Capture the cell that displays the provided text and extract its [x, y] central coordinate. 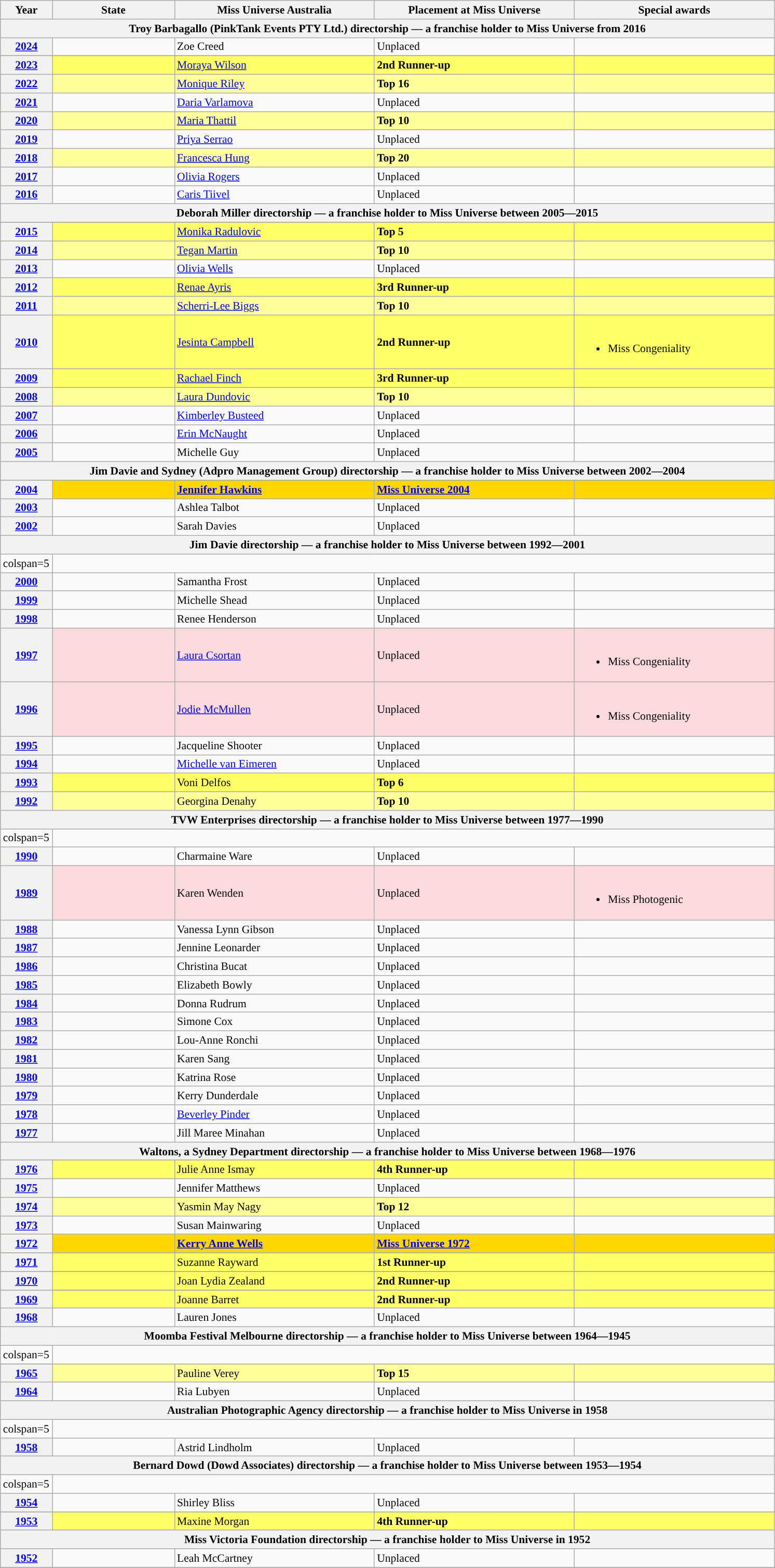
Joanne Barret [274, 1300]
Lauren Jones [274, 1318]
1992 [26, 801]
Deborah Miller directorship — a franchise holder to Miss Universe between 2005―2015 [387, 213]
Renae Ayris [274, 288]
1977 [26, 1133]
1994 [26, 764]
Karen Sang [274, 1059]
2019 [26, 140]
Tegan Martin [274, 250]
Pauline Verey [274, 1373]
2003 [26, 508]
Bernard Dowd (Dowd Associates) directorship — a franchise holder to Miss Universe between 1953―1954 [387, 1466]
Miss Universe Australia [274, 10]
Samantha Frost [274, 582]
Miss Victoria Foundation directorship — a franchise holder to Miss Universe in 1952 [387, 1540]
2005 [26, 453]
Top 15 [474, 1373]
Lou-Anne Ronchi [274, 1040]
2015 [26, 232]
Troy Barbagallo (PinkTank Events PTY Ltd.) directorship — a franchise holder to Miss Universe from 2016 [387, 29]
Jennifer Matthews [274, 1188]
Top 5 [474, 232]
2009 [26, 379]
1979 [26, 1096]
Ashlea Talbot [274, 508]
Australian Photographic Agency directorship — a franchise holder to Miss Universe in 1958 [387, 1410]
2011 [26, 306]
Kerry Anne Wells [274, 1244]
1952 [26, 1558]
Suzanne Rayward [274, 1262]
Monika Radulovic [274, 232]
1958 [26, 1448]
1995 [26, 746]
Jill Maree Minahan [274, 1133]
Ria Lubyen [274, 1392]
1989 [26, 893]
Kimberley Busteed [274, 415]
1953 [26, 1521]
1997 [26, 655]
Laura Csortan [274, 655]
Astrid Lindholm [274, 1448]
Priya Serrao [274, 140]
Rachael Finch [274, 379]
2007 [26, 415]
Waltons, a Sydney Department directorship — a franchise holder to Miss Universe between 1968―1976 [387, 1152]
Susan Mainwaring [274, 1225]
Julie Anne Ismay [274, 1170]
Michelle Shead [274, 601]
Moraya Wilson [274, 65]
1987 [26, 948]
2016 [26, 195]
Miss Photogenic [674, 893]
1986 [26, 966]
TVW Enterprises directorship — a franchise holder to Miss Universe between 1977―1990 [387, 820]
2004 [26, 490]
Daria Varlamova [274, 102]
Special awards [674, 10]
Top 12 [474, 1207]
2008 [26, 397]
1969 [26, 1300]
2006 [26, 434]
Sarah Davies [274, 526]
Michelle van Eimeren [274, 764]
Zoe Creed [274, 47]
Top 16 [474, 84]
2018 [26, 158]
1975 [26, 1188]
1st Runner-up [474, 1262]
Jennifer Hawkins [274, 490]
Jodie McMullen [274, 709]
2012 [26, 288]
1980 [26, 1077]
1968 [26, 1318]
Charmaine Ware [274, 857]
Top 6 [474, 783]
Renee Henderson [274, 619]
1988 [26, 929]
1985 [26, 985]
Jacqueline Shooter [274, 746]
1972 [26, 1244]
Jennine Leonarder [274, 948]
Beverley Pinder [274, 1114]
1976 [26, 1170]
Vanessa Lynn Gibson [274, 929]
1974 [26, 1207]
1993 [26, 783]
Leah McCartney [274, 1558]
Miss Universe 1972 [474, 1244]
2024 [26, 47]
2022 [26, 84]
State [113, 10]
2013 [26, 269]
1984 [26, 1004]
Jim Davie directorship — a franchise holder to Miss Universe between 1992―2001 [387, 545]
Moomba Festival Melbourne directorship — a franchise holder to Miss Universe between 1964―1945 [387, 1336]
Voni Delfos [274, 783]
1971 [26, 1262]
Maria Thattil [274, 121]
Miss Universe 2004 [474, 490]
Simone Cox [274, 1022]
2021 [26, 102]
1973 [26, 1225]
1999 [26, 601]
Shirley Bliss [274, 1503]
2017 [26, 177]
1983 [26, 1022]
Year [26, 10]
1970 [26, 1281]
Monique Riley [274, 84]
Elizabeth Bowly [274, 985]
1954 [26, 1503]
1981 [26, 1059]
1996 [26, 709]
Yasmin May Nagy [274, 1207]
2014 [26, 250]
2020 [26, 121]
1965 [26, 1373]
2000 [26, 582]
Jim Davie and Sydney (Adpro Management Group) directorship — a franchise holder to Miss Universe between 2002―2004 [387, 471]
Laura Dundovic [274, 397]
1998 [26, 619]
Karen Wenden [274, 893]
1978 [26, 1114]
Placement at Miss Universe [474, 10]
Maxine Morgan [274, 1521]
Kerry Dunderdale [274, 1096]
2023 [26, 65]
Joan Lydia Zealand [274, 1281]
Scherri-Lee Biggs [274, 306]
Georgina Denahy [274, 801]
Francesca Hung [274, 158]
2010 [26, 342]
Olivia Rogers [274, 177]
1990 [26, 857]
Caris Tiivel [274, 195]
1982 [26, 1040]
Olivia Wells [274, 269]
2002 [26, 526]
1964 [26, 1392]
Jesinta Campbell [274, 342]
Michelle Guy [274, 453]
Top 20 [474, 158]
Katrina Rose [274, 1077]
Donna Rudrum [274, 1004]
Christina Bucat [274, 966]
Erin McNaught [274, 434]
